Determine the [X, Y] coordinate at the center of the cell enclosing the given text.  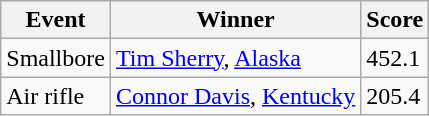
Score [395, 20]
Smallbore [56, 58]
Tim Sherry, Alaska [235, 58]
Air rifle [56, 96]
Winner [235, 20]
Connor Davis, Kentucky [235, 96]
Event [56, 20]
452.1 [395, 58]
205.4 [395, 96]
